From the cell containing the given text, extract its center point as [x, y] coordinate. 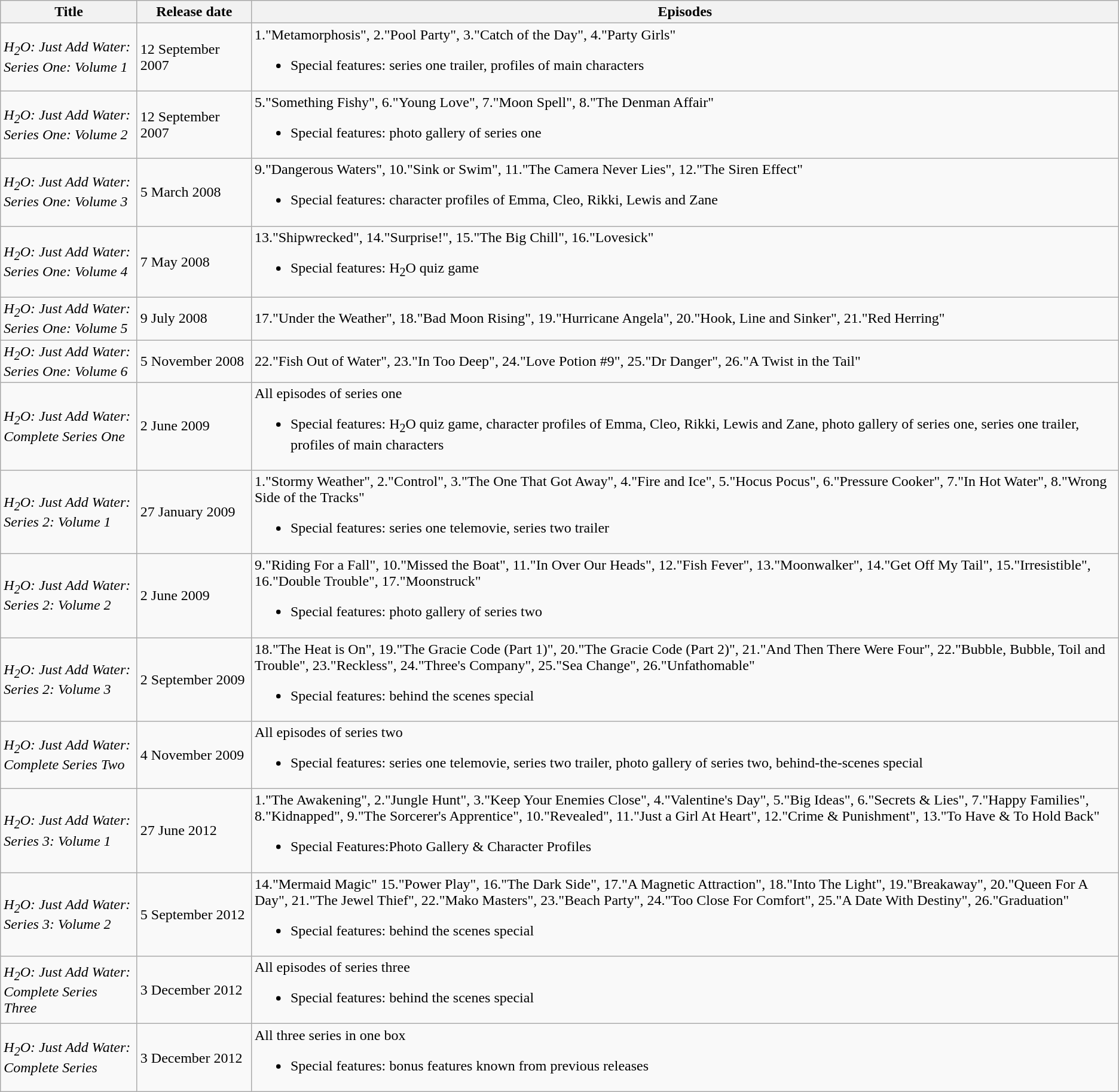
5 March 2008 [194, 192]
27 January 2009 [194, 512]
All episodes of series twoSpecial features: series one telemovie, series two trailer, photo gallery of series two, behind-the-scenes special [685, 755]
5."Something Fishy", 6."Young Love", 7."Moon Spell", 8."The Denman Affair"Special features: photo gallery of series one [685, 124]
17."Under the Weather", 18."Bad Moon Rising", 19."Hurricane Angela", 20."Hook, Line and Sinker", 21."Red Herring" [685, 318]
H2O: Just Add Water:Series One: Volume 2 [69, 124]
1."Metamorphosis", 2."Pool Party", 3."Catch of the Day", 4."Party Girls"Special features: series one trailer, profiles of main characters [685, 57]
27 June 2012 [194, 831]
H2O: Just Add Water:Series 2: Volume 1 [69, 512]
All three series in one boxSpecial features: bonus features known from previous releases [685, 1058]
22."Fish Out of Water", 23."In Too Deep", 24."Love Potion #9", 25."Dr Danger", 26."A Twist in the Tail" [685, 361]
5 November 2008 [194, 361]
Episodes [685, 12]
4 November 2009 [194, 755]
5 September 2012 [194, 914]
H2O: Just Add Water:Complete Series Two [69, 755]
13."Shipwrecked", 14."Surprise!", 15."The Big Chill", 16."Lovesick"Special features: H2O quiz game [685, 262]
H2O: Just Add Water:Series One: Volume 4 [69, 262]
H2O: Just Add Water:Complete Series Three [69, 990]
Title [69, 12]
H2O: Just Add Water:Series One: Volume 6 [69, 361]
2 September 2009 [194, 679]
H2O: Just Add Water:Series 2: Volume 3 [69, 679]
H2O: Just Add Water:Series 3: Volume 2 [69, 914]
H2O: Just Add Water:Series One: Volume 3 [69, 192]
H2O: Just Add Water:Series 3: Volume 1 [69, 831]
Release date [194, 12]
H2O: Just Add Water:Series 2: Volume 2 [69, 595]
All episodes of series threeSpecial features: behind the scenes special [685, 990]
H2O: Just Add Water:Series One: Volume 5 [69, 318]
H2O: Just Add Water:Complete Series One [69, 426]
9 July 2008 [194, 318]
H2O: Just Add Water:Complete Series [69, 1058]
H2O: Just Add Water:Series One: Volume 1 [69, 57]
7 May 2008 [194, 262]
